Return [x, y] of the center of cell containing provided text 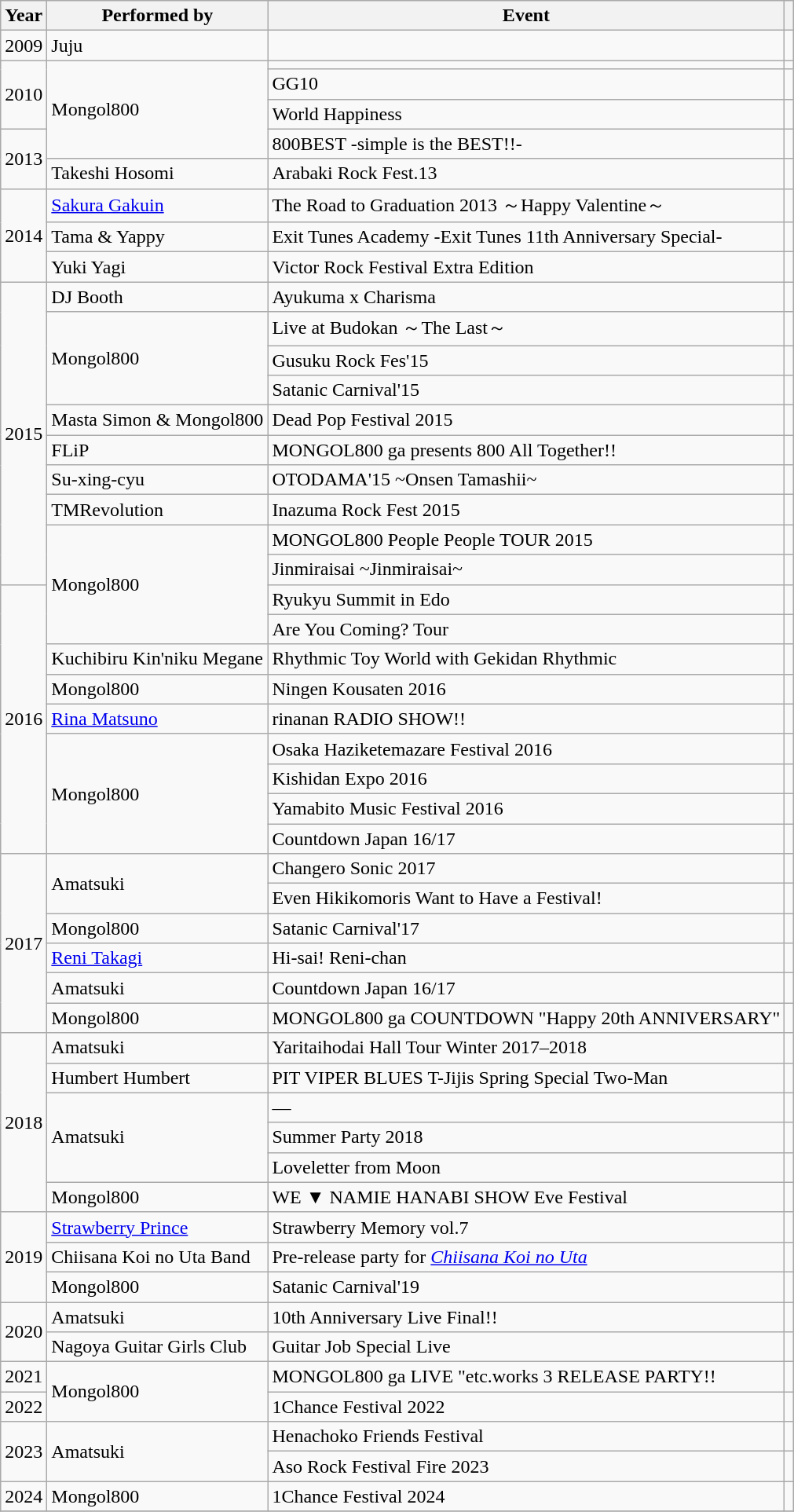
World Happiness [526, 114]
Rina Matsuno [157, 719]
MONGOL800 People People TOUR 2015 [526, 540]
Are You Coming? Tour [526, 629]
Sakura Gakuin [157, 206]
PIT VIPER BLUES T-Jijis Spring Special Two-Man [526, 1078]
Loveletter from Moon [526, 1167]
800BEST -simple is the BEST!!- [526, 144]
10th Anniversary Live Final!! [526, 1317]
rinanan RADIO SHOW!! [526, 719]
Yuki Yagi [157, 267]
2010 [24, 94]
1Chance Festival 2024 [526, 1496]
OTODAMA'15 ~Onsen Tamashii~ [526, 480]
Performed by [157, 16]
Satanic Carnival'15 [526, 390]
Nagoya Guitar Girls Club [157, 1347]
1Chance Festival 2022 [526, 1407]
2023 [24, 1452]
Changero Sonic 2017 [526, 869]
Summer Party 2018 [526, 1137]
Juju [157, 46]
2013 [24, 159]
Hi-sai! Reni-chan [526, 958]
Strawberry Prince [157, 1227]
— [526, 1107]
GG10 [526, 84]
Humbert Humbert [157, 1078]
Tama & Yappy [157, 237]
MONGOL800 ga presents 800 All Together!! [526, 450]
Ayukuma x Charisma [526, 297]
Strawberry Memory vol.7 [526, 1227]
Exit Tunes Academy -Exit Tunes 11th Anniversary Special- [526, 237]
Victor Rock Festival Extra Edition [526, 267]
The Road to Graduation 2013 ～Happy Valentine～ [526, 206]
2022 [24, 1407]
Dead Pop Festival 2015 [526, 420]
Yaritaihodai Hall Tour Winter 2017–2018 [526, 1048]
2021 [24, 1377]
Aso Rock Festival Fire 2023 [526, 1466]
Inazuma Rock Fest 2015 [526, 510]
2024 [24, 1496]
Ningen Kousaten 2016 [526, 689]
Jinmiraisai ~Jinmiraisai~ [526, 569]
Takeshi Hosomi [157, 174]
Ryukyu Summit in Edo [526, 599]
Yamabito Music Festival 2016 [526, 808]
Arabaki Rock Fest.13 [526, 174]
Gusuku Rock Fes'15 [526, 361]
Henachoko Friends Festival [526, 1437]
Live at Budokan ～The Last～ [526, 328]
Satanic Carnival'17 [526, 928]
2019 [24, 1257]
2017 [24, 943]
2018 [24, 1122]
TMRevolution [157, 510]
Even Hikikomoris Want to Have a Festival! [526, 899]
Pre-release party for Chiisana Koi no Uta [526, 1257]
2015 [24, 434]
WE ▼ NAMIE HANABI SHOW Eve Festival [526, 1197]
DJ Booth [157, 297]
Kuchibiru Kin'niku Megane [157, 659]
2016 [24, 719]
Chiisana Koi no Uta Band [157, 1257]
2009 [24, 46]
Osaka Haziketemazare Festival 2016 [526, 749]
Event [526, 16]
Reni Takagi [157, 958]
Rhythmic Toy World with Gekidan Rhythmic [526, 659]
Satanic Carnival'19 [526, 1287]
Kishidan Expo 2016 [526, 778]
Su-xing-cyu [157, 480]
Masta Simon & Mongol800 [157, 420]
Year [24, 16]
FLiP [157, 450]
MONGOL800 ga COUNTDOWN "Happy 20th ANNIVERSARY" [526, 1018]
Guitar Job Special Live [526, 1347]
2014 [24, 236]
MONGOL800 ga LIVE "etc.works 3 RELEASE PARTY!! [526, 1377]
2020 [24, 1332]
